Identify which cell holds the provided text, then report its [X, Y] central coordinate. 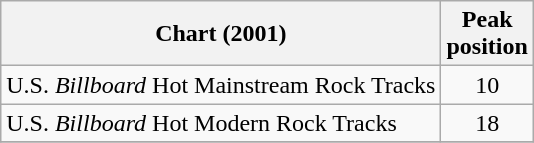
18 [487, 123]
U.S. Billboard Hot Mainstream Rock Tracks [221, 85]
Peakposition [487, 34]
U.S. Billboard Hot Modern Rock Tracks [221, 123]
10 [487, 85]
Chart (2001) [221, 34]
